Scan for the cell matching the given text and deliver its (X, Y) coordinate at center. 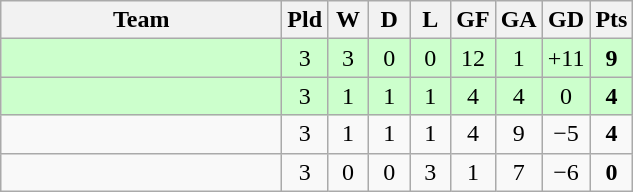
GF (473, 20)
Team (142, 20)
Pts (612, 20)
W (348, 20)
12 (473, 58)
GA (518, 20)
D (390, 20)
+11 (566, 58)
−6 (566, 172)
7 (518, 172)
−5 (566, 134)
GD (566, 20)
L (430, 20)
Pld (305, 20)
